From the cell containing the given text, extract its center point as [X, Y] coordinate. 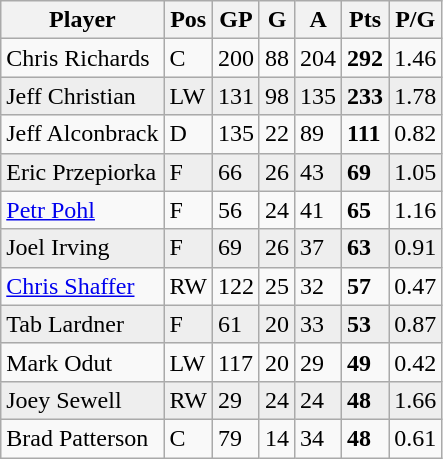
49 [366, 362]
88 [276, 58]
1.05 [416, 172]
1.46 [416, 58]
233 [366, 96]
98 [276, 96]
25 [276, 286]
GP [236, 20]
Chris Shaffer [82, 286]
0.87 [416, 324]
P/G [416, 20]
G [276, 20]
1.78 [416, 96]
Eric Przepiorka [82, 172]
0.42 [416, 362]
Jeff Christian [82, 96]
0.91 [416, 248]
34 [318, 438]
Pos [188, 20]
Tab Lardner [82, 324]
32 [318, 286]
Joel Irving [82, 248]
122 [236, 286]
43 [318, 172]
Player [82, 20]
Jeff Alconbrack [82, 134]
33 [318, 324]
A [318, 20]
66 [236, 172]
37 [318, 248]
1.66 [416, 400]
63 [366, 248]
Joey Sewell [82, 400]
89 [318, 134]
Chris Richards [82, 58]
204 [318, 58]
200 [236, 58]
41 [318, 210]
131 [236, 96]
0.82 [416, 134]
Petr Pohl [82, 210]
Pts [366, 20]
0.61 [416, 438]
Brad Patterson [82, 438]
61 [236, 324]
56 [236, 210]
1.16 [416, 210]
D [188, 134]
53 [366, 324]
111 [366, 134]
65 [366, 210]
117 [236, 362]
0.47 [416, 286]
292 [366, 58]
57 [366, 286]
22 [276, 134]
14 [276, 438]
79 [236, 438]
Mark Odut [82, 362]
